Pinpoint the cell where the given text exists, returning its [X, Y] midpoint coordinate. 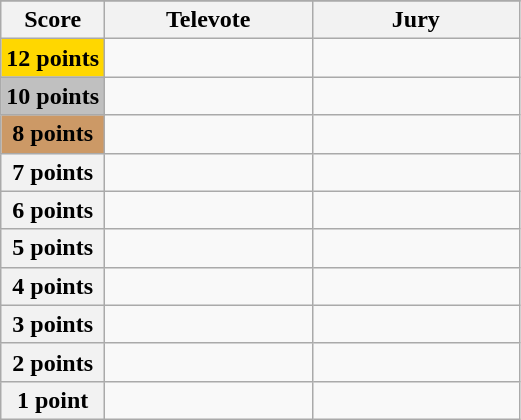
12 points [53, 58]
5 points [53, 248]
4 points [53, 286]
7 points [53, 172]
Jury [416, 20]
3 points [53, 324]
2 points [53, 362]
1 point [53, 400]
10 points [53, 96]
Televote [209, 20]
6 points [53, 210]
8 points [53, 134]
Score [53, 20]
